Determine the (x, y) coordinate at the center of the cell enclosing the given text.  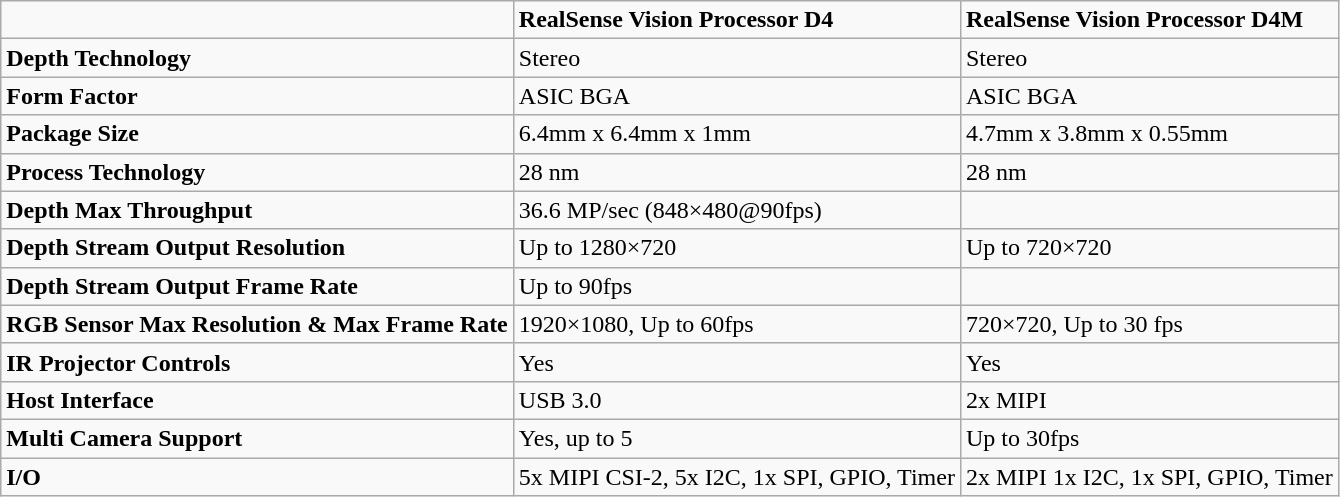
Up to 1280×720 (736, 248)
1920×1080, Up to 60fps (736, 324)
Yes, up to 5 (736, 438)
Depth Stream Output Frame Rate (258, 286)
IR Projector Controls (258, 362)
RealSense Vision Processor D4 (736, 20)
Up to 90fps (736, 286)
2x MIPI 1x I2C, 1x SPI, GPIO, Timer (1149, 477)
Package Size (258, 134)
Up to 720×720 (1149, 248)
Form Factor (258, 96)
720×720, Up to 30 fps (1149, 324)
USB 3.0 (736, 400)
RGB Sensor Max Resolution & Max Frame Rate (258, 324)
Process Technology (258, 172)
Multi Camera Support (258, 438)
6.4mm x 6.4mm x 1mm (736, 134)
4.7mm x 3.8mm x 0.55mm (1149, 134)
2x MIPI (1149, 400)
36.6 MP/sec (848×480@90fps) (736, 210)
Depth Max Throughput (258, 210)
RealSense Vision Processor D4M (1149, 20)
I/O (258, 477)
5x MIPI CSI-2, 5x I2C, 1x SPI, GPIO, Timer (736, 477)
Depth Technology (258, 58)
Depth Stream Output Resolution (258, 248)
Host Interface (258, 400)
Up to 30fps (1149, 438)
